Provide the [x, y] coordinate of the cell's center where the given text is located.  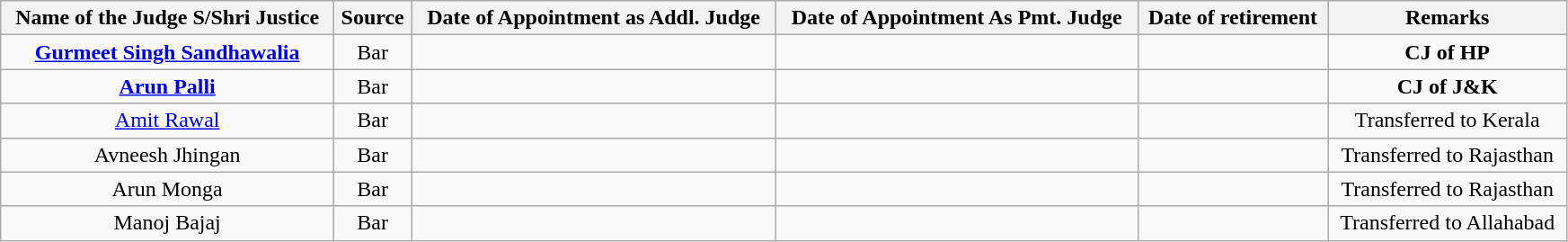
Gurmeet Singh Sandhawalia [167, 52]
Source [373, 18]
Date of retirement [1233, 18]
Amit Rawal [167, 121]
CJ of J&K [1448, 86]
Avneesh Jhingan [167, 155]
Date of Appointment as Addl. Judge [594, 18]
Manoj Bajaj [167, 223]
CJ of HP [1448, 52]
Arun Monga [167, 189]
Transferred to Allahabad [1448, 223]
Transferred to Kerala [1448, 121]
Remarks [1448, 18]
Arun Palli [167, 86]
Name of the Judge S/Shri Justice [167, 18]
Date of Appointment As Pmt. Judge [956, 18]
